Capture the cell that displays the provided text and extract its (x, y) central coordinate. 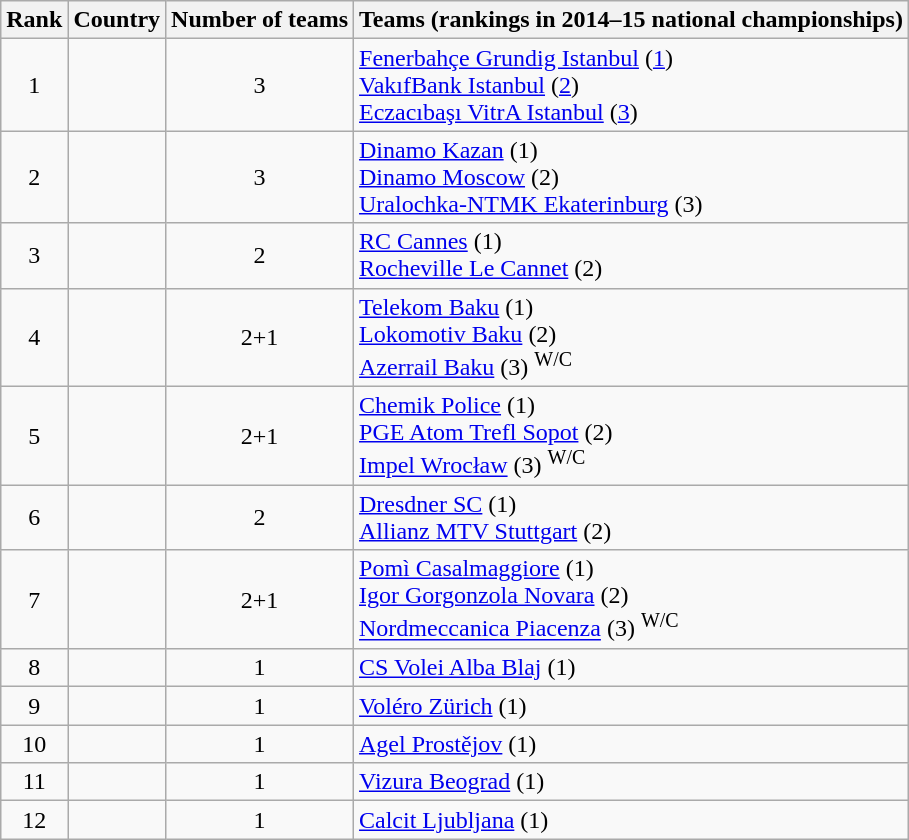
4 (34, 338)
5 (34, 436)
Telekom Baku (1)Lokomotiv Baku (2)Azerrail Baku (3) W/C (632, 338)
CS Volei Alba Blaj (1) (632, 668)
Number of teams (260, 20)
12 (34, 820)
8 (34, 668)
Voléro Zürich (1) (632, 706)
Agel Prostějov (1) (632, 744)
7 (34, 600)
RC Cannes (1)Rocheville Le Cannet (2) (632, 256)
Vizura Beograd (1) (632, 782)
Teams (rankings in 2014–15 national championships) (632, 20)
Fenerbahçe Grundig Istanbul (1)VakıfBank Istanbul (2)Eczacıbaşı VitrA Istanbul (3) (632, 85)
Country (117, 20)
9 (34, 706)
Dresdner SC (1)Allianz MTV Stuttgart (2) (632, 518)
Chemik Police (1)PGE Atom Trefl Sopot (2)Impel Wrocław (3) W/C (632, 436)
Pomì Casalmaggiore (1)Igor Gorgonzola Novara (2)Nordmeccanica Piacenza (3) W/C (632, 600)
10 (34, 744)
11 (34, 782)
6 (34, 518)
Dinamo Kazan (1)Dinamo Moscow (2)Uralochka-NTMK Ekaterinburg (3) (632, 177)
Calcit Ljubljana (1) (632, 820)
Rank (34, 20)
